Capture the cell that displays the provided text and extract its (X, Y) central coordinate. 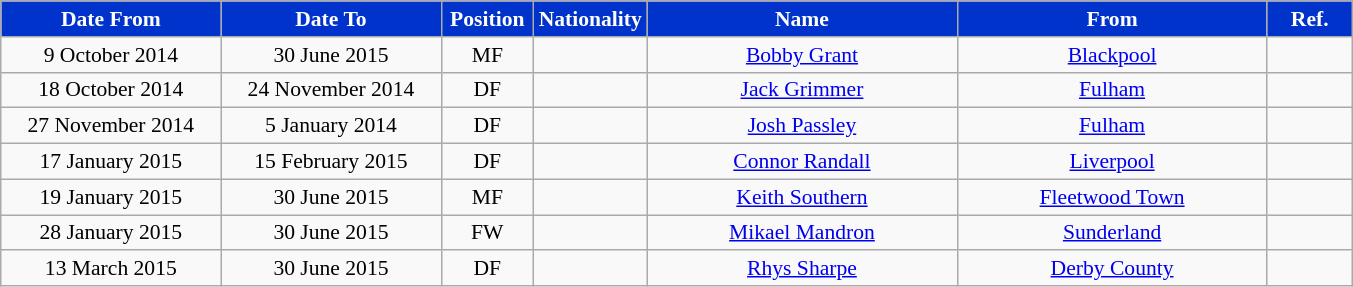
FW (488, 233)
19 January 2015 (111, 197)
Sunderland (1112, 233)
Nationality (590, 19)
17 January 2015 (111, 162)
Date From (111, 19)
9 October 2014 (111, 55)
Rhys Sharpe (802, 269)
13 March 2015 (111, 269)
Jack Grimmer (802, 90)
27 November 2014 (111, 126)
Derby County (1112, 269)
28 January 2015 (111, 233)
Name (802, 19)
Ref. (1310, 19)
Keith Southern (802, 197)
Mikael Mandron (802, 233)
24 November 2014 (331, 90)
Connor Randall (802, 162)
Liverpool (1112, 162)
Position (488, 19)
Date To (331, 19)
Blackpool (1112, 55)
Bobby Grant (802, 55)
5 January 2014 (331, 126)
Josh Passley (802, 126)
15 February 2015 (331, 162)
18 October 2014 (111, 90)
From (1112, 19)
Fleetwood Town (1112, 197)
